From the cell containing the given text, extract its center point as (X, Y) coordinate. 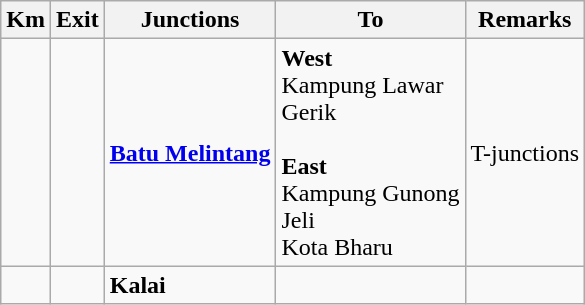
Kalai (190, 285)
Junctions (190, 20)
Km (26, 20)
T-junctions (525, 152)
To (370, 20)
West Kampung Lawar GerikEast Kampung Gunong Jeli Kota Bharu (370, 152)
Remarks (525, 20)
Exit (77, 20)
Batu Melintang (190, 152)
